Return (x, y) of the center of cell containing provided text 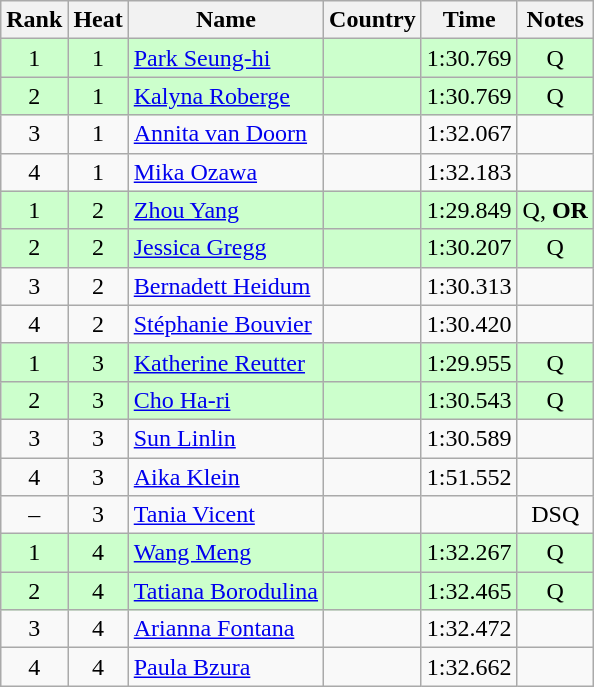
– (34, 515)
Paula Bzura (226, 667)
1:51.552 (469, 477)
Park Seung-hi (226, 58)
Country (373, 20)
1:32.183 (469, 172)
Heat (98, 20)
Arianna Fontana (226, 629)
Stéphanie Bouvier (226, 324)
Cho Ha-ri (226, 400)
1:32.465 (469, 591)
Kalyna Roberge (226, 96)
Tatiana Borodulina (226, 591)
1:32.472 (469, 629)
1:30.207 (469, 248)
Rank (34, 20)
DSQ (555, 515)
Katherine Reutter (226, 362)
Aika Klein (226, 477)
Zhou Yang (226, 210)
1:32.662 (469, 667)
Mika Ozawa (226, 172)
Bernadett Heidum (226, 286)
1:30.543 (469, 400)
Name (226, 20)
Annita van Doorn (226, 134)
Wang Meng (226, 553)
Notes (555, 20)
Q, OR (555, 210)
Jessica Gregg (226, 248)
1:29.955 (469, 362)
Sun Linlin (226, 438)
1:30.420 (469, 324)
1:32.267 (469, 553)
1:32.067 (469, 134)
1:30.589 (469, 438)
1:29.849 (469, 210)
Tania Vicent (226, 515)
1:30.313 (469, 286)
Time (469, 20)
